Detect which cell encompasses the target text, then output its (X, Y) center coordinate. 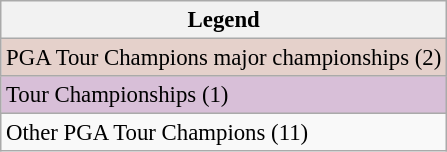
Other PGA Tour Champions (11) (224, 133)
PGA Tour Champions major championships (2) (224, 58)
Tour Championships (1) (224, 95)
Legend (224, 20)
